Provide the [X, Y] coordinate of the cell's center where the given text is located.  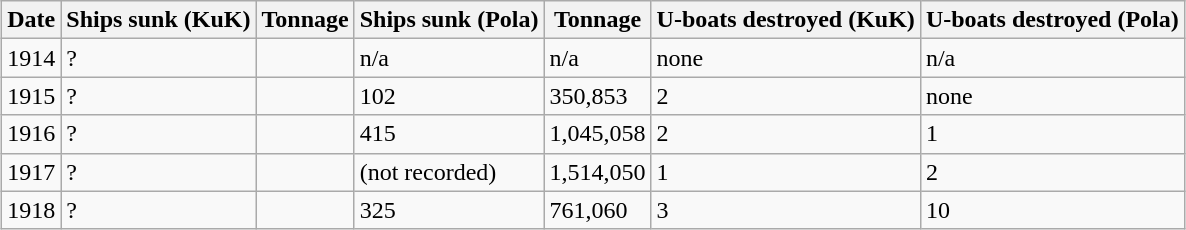
325 [449, 210]
Ships sunk (Pola) [449, 20]
1914 [32, 58]
1915 [32, 96]
Ships sunk (KuK) [158, 20]
415 [449, 134]
1917 [32, 172]
1,045,058 [598, 134]
761,060 [598, 210]
Date [32, 20]
1918 [32, 210]
U-boats destroyed (Pola) [1052, 20]
U-boats destroyed (KuK) [786, 20]
102 [449, 96]
1916 [32, 134]
3 [786, 210]
1,514,050 [598, 172]
10 [1052, 210]
(not recorded) [449, 172]
350,853 [598, 96]
